Return (x, y) of the center of cell containing provided text 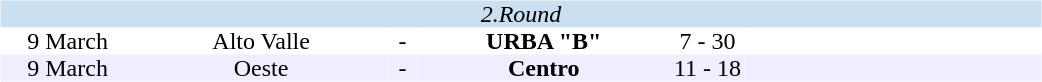
11 - 18 (707, 68)
URBA "B" (544, 42)
2.Round (520, 14)
Centro (544, 68)
7 - 30 (707, 42)
Oeste (262, 68)
Alto Valle (262, 42)
